Identify which cell holds the provided text, then report its (x, y) central coordinate. 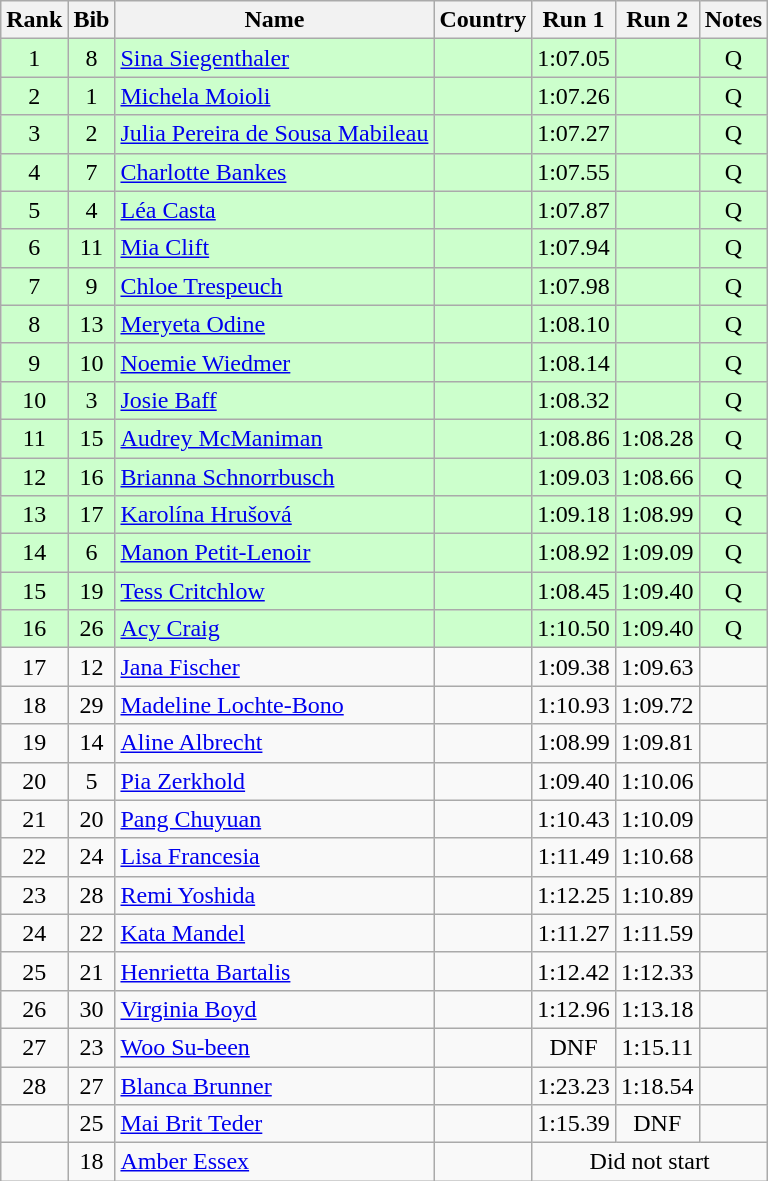
Pang Chuyuan (274, 819)
Julia Pereira de Sousa Mabileau (274, 134)
30 (92, 1009)
1:12.96 (574, 1009)
1:09.72 (657, 705)
Madeline Lochte-Bono (274, 705)
1:09.03 (574, 477)
Josie Baff (274, 400)
Aline Albrecht (274, 743)
Tess Critchlow (274, 591)
Michela Moioli (274, 96)
1:23.23 (574, 1085)
Chloe Trespeuch (274, 286)
1:08.86 (574, 438)
Charlotte Bankes (274, 172)
Remi Yoshida (274, 895)
29 (92, 705)
Lisa Francesia (274, 857)
1:10.93 (574, 705)
Amber Essex (274, 1162)
Country (483, 20)
1:11.49 (574, 857)
Henrietta Bartalis (274, 971)
1:09.63 (657, 667)
Mia Clift (274, 248)
1:07.05 (574, 58)
1:09.38 (574, 667)
1:10.89 (657, 895)
1:18.54 (657, 1085)
Mai Brit Teder (274, 1124)
1:09.18 (574, 515)
Virginia Boyd (274, 1009)
1:09.09 (657, 553)
1:12.42 (574, 971)
1:13.18 (657, 1009)
Audrey McManiman (274, 438)
1:07.87 (574, 210)
1:15.39 (574, 1124)
Sina Siegenthaler (274, 58)
1:08.92 (574, 553)
1:15.11 (657, 1047)
1:08.45 (574, 591)
1:07.26 (574, 96)
1:09.81 (657, 743)
1:12.25 (574, 895)
1:08.28 (657, 438)
Meryeta Odine (274, 324)
1:10.43 (574, 819)
Notes (733, 20)
Run 1 (574, 20)
1:08.10 (574, 324)
Bib (92, 20)
Léa Casta (274, 210)
1:07.27 (574, 134)
1:07.94 (574, 248)
1:08.14 (574, 362)
1:08.32 (574, 400)
1:10.09 (657, 819)
Blanca Brunner (274, 1085)
1:07.98 (574, 286)
1:10.68 (657, 857)
Kata Mandel (274, 933)
Acy Craig (274, 629)
1:10.50 (574, 629)
Run 2 (657, 20)
1:12.33 (657, 971)
Manon Petit-Lenoir (274, 553)
Noemie Wiedmer (274, 362)
1:07.55 (574, 172)
Name (274, 20)
Karolína Hrušová (274, 515)
Did not start (650, 1162)
Brianna Schnorrbusch (274, 477)
Pia Zerkhold (274, 781)
1:11.59 (657, 933)
1:08.66 (657, 477)
1:11.27 (574, 933)
Jana Fischer (274, 667)
Woo Su-been (274, 1047)
1:10.06 (657, 781)
Rank (34, 20)
